Locate the cell with the specified text and output its (x, y) center coordinate. 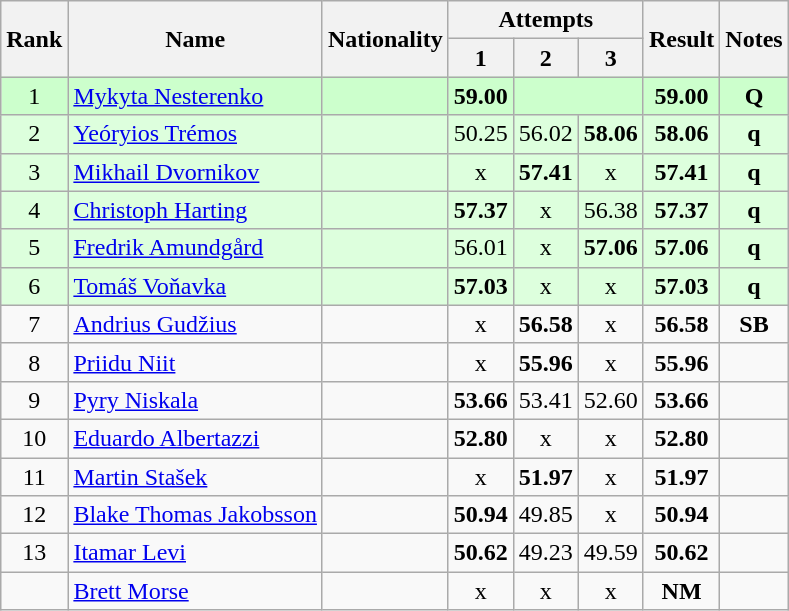
Blake Thomas Jakobsson (196, 515)
49.23 (546, 553)
Priidu Niit (196, 362)
Andrius Gudžius (196, 324)
Fredrik Amundgård (196, 248)
53.41 (546, 400)
Q (754, 96)
Yeóryios Trémos (196, 134)
56.38 (610, 210)
Tomáš Voňavka (196, 286)
Christoph Harting (196, 210)
7 (34, 324)
56.01 (480, 248)
Notes (754, 39)
11 (34, 477)
Martin Stašek (196, 477)
Mikhail Dvornikov (196, 172)
50.25 (480, 134)
8 (34, 362)
6 (34, 286)
Eduardo Albertazzi (196, 438)
13 (34, 553)
49.85 (546, 515)
Rank (34, 39)
5 (34, 248)
Itamar Levi (196, 553)
Result (681, 39)
Name (196, 39)
Mykyta Nesterenko (196, 96)
12 (34, 515)
NM (681, 591)
56.02 (546, 134)
Pyry Niskala (196, 400)
SB (754, 324)
4 (34, 210)
Nationality (385, 39)
10 (34, 438)
49.59 (610, 553)
9 (34, 400)
Attempts (546, 20)
52.60 (610, 400)
Brett Morse (196, 591)
